Identify which cell holds the provided text, then report its [X, Y] central coordinate. 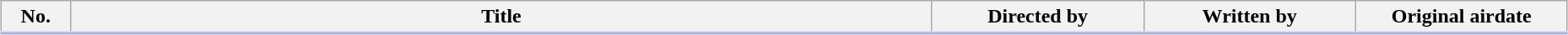
Original airdate [1462, 17]
Directed by [1038, 17]
Written by [1249, 17]
No. [35, 17]
Title [501, 17]
